Scan for the cell matching the given text and deliver its [X, Y] coordinate at center. 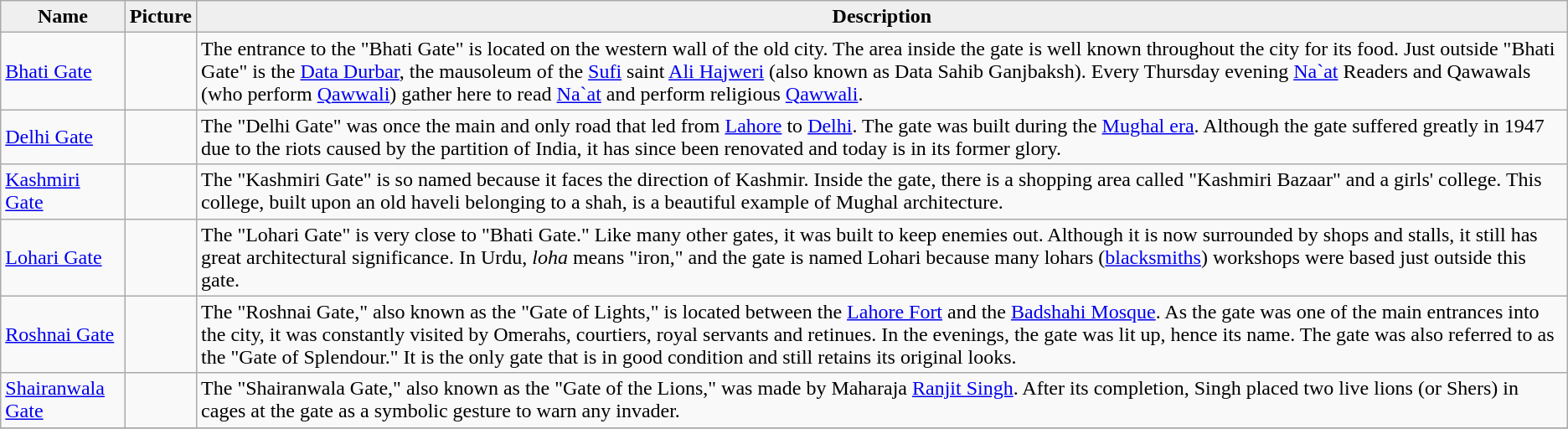
Roshnai Gate [64, 334]
Bhati Gate [64, 71]
Description [883, 17]
Delhi Gate [64, 137]
Kashmiri Gate [64, 191]
Name [64, 17]
Shairanwala Gate [64, 401]
Lohari Gate [64, 257]
Picture [161, 17]
